Locate the cell with the specified text and output its (x, y) center coordinate. 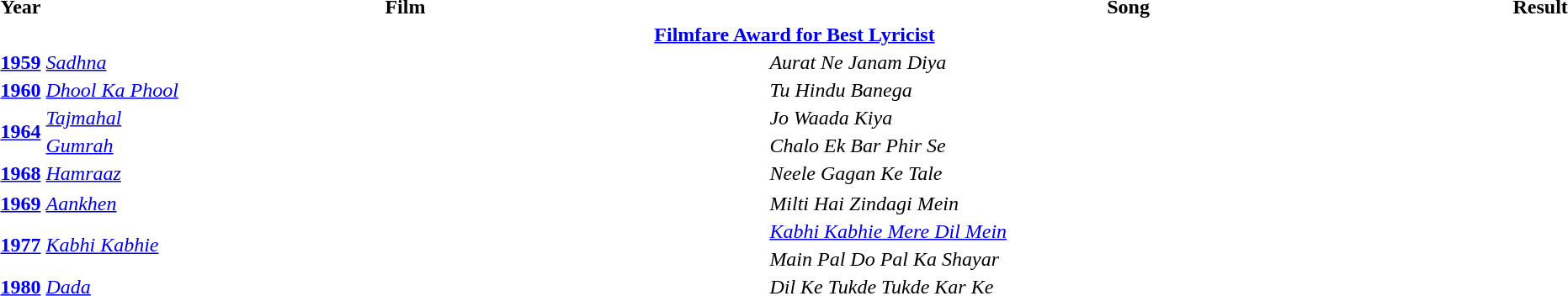
Gumrah (406, 145)
Kabhi Kabhie Mere Dil Mein (1128, 231)
Dhool Ka Phool (406, 90)
Main Pal Do Pal Ka Shayar (1128, 259)
Jo Waada Kiya (1128, 118)
Aurat Ne Janam Diya (1128, 62)
Aankhen (406, 203)
Neele Gagan Ke Tale (1128, 173)
Chalo Ek Bar Phir Se (1128, 145)
Sadhna (406, 62)
Kabhi Kabhie (406, 246)
Tajmahal (406, 118)
Tu Hindu Banega (1128, 90)
Milti Hai Zindagi Mein (1128, 203)
Hamraaz (406, 173)
